For the text-containing cell, return its midpoint in [X, Y] coordinate format. 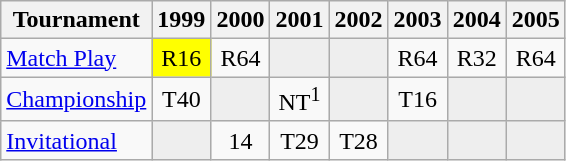
2000 [240, 20]
T29 [300, 140]
R32 [476, 58]
2002 [358, 20]
2005 [536, 20]
14 [240, 140]
T16 [418, 100]
1999 [182, 20]
T40 [182, 100]
2003 [418, 20]
Match Play [76, 58]
NT1 [300, 100]
Tournament [76, 20]
R16 [182, 58]
Championship [76, 100]
2004 [476, 20]
T28 [358, 140]
Invitational [76, 140]
2001 [300, 20]
